Search for the cell housing the specified text and yield its [X, Y] center coordinate. 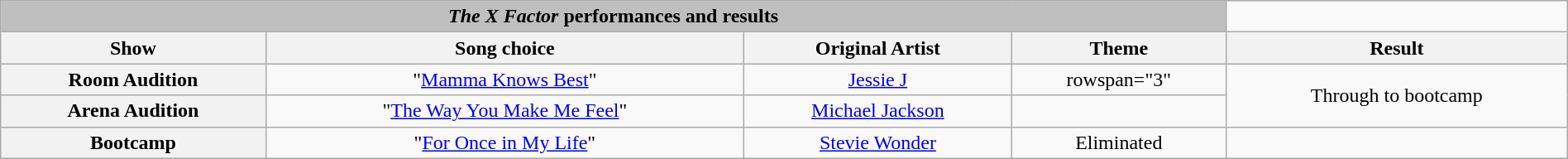
"The Way You Make Me Feel" [504, 111]
Show [133, 48]
rowspan="3" [1118, 79]
Song choice [504, 48]
Result [1396, 48]
The X Factor performances and results [614, 17]
"Mamma Knows Best" [504, 79]
Through to bootcamp [1396, 95]
Room Audition [133, 79]
Eliminated [1118, 142]
Original Artist [878, 48]
Theme [1118, 48]
Michael Jackson [878, 111]
Bootcamp [133, 142]
Arena Audition [133, 111]
Jessie J [878, 79]
"For Once in My Life" [504, 142]
Stevie Wonder [878, 142]
